Pinpoint the cell where the given text exists, returning its (X, Y) midpoint coordinate. 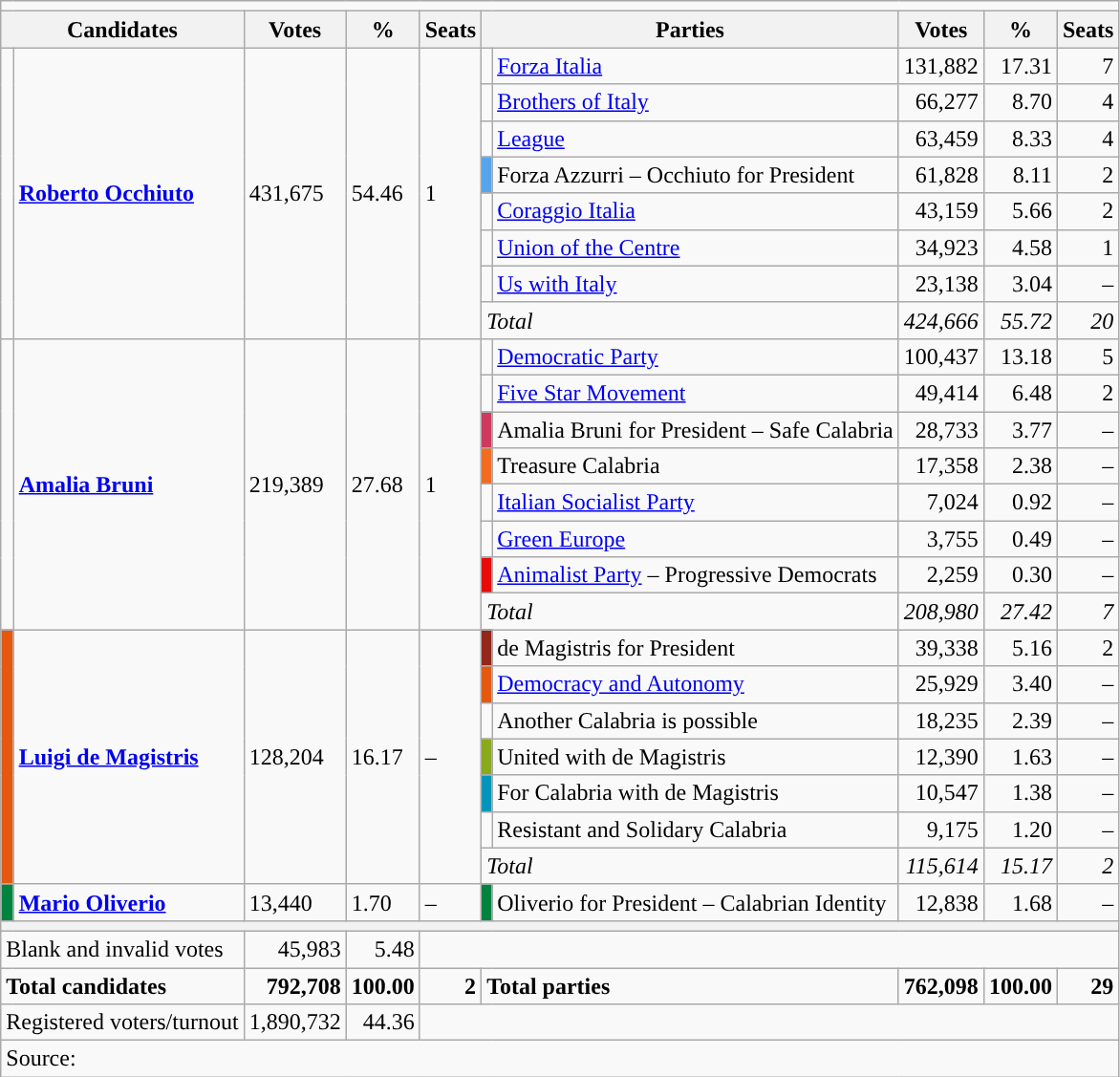
17.31 (1021, 66)
115,614 (940, 866)
61,828 (940, 175)
United with de Magistris (696, 757)
League (696, 139)
45,983 (294, 949)
Forza Italia (696, 66)
Coraggio Italia (696, 211)
1.38 (1021, 793)
Animalist Party – Progressive Democrats (696, 575)
15.17 (1021, 866)
5.66 (1021, 211)
Resistant and Solidary Calabria (696, 829)
55.72 (1021, 320)
Democratic Party (696, 356)
18,235 (940, 721)
17,358 (940, 466)
13,440 (294, 902)
Source: (560, 1059)
43,159 (940, 211)
8.33 (1021, 139)
6.48 (1021, 393)
12,838 (940, 902)
5.16 (1021, 648)
16.17 (382, 757)
0.30 (1021, 575)
20 (1088, 320)
Blank and invalid votes (122, 949)
10,547 (940, 793)
128,204 (294, 757)
5 (1088, 356)
3,755 (940, 539)
13.18 (1021, 356)
Total parties (690, 985)
4.58 (1021, 248)
1.70 (382, 902)
34,923 (940, 248)
25,929 (940, 684)
Green Europe (696, 539)
63,459 (940, 139)
Us with Italy (696, 284)
29 (1088, 985)
219,389 (294, 484)
Italian Socialist Party (696, 503)
27.68 (382, 484)
2,259 (940, 575)
0.92 (1021, 503)
54.46 (382, 193)
66,277 (940, 102)
1.20 (1021, 829)
131,882 (940, 66)
8.70 (1021, 102)
27.42 (1021, 612)
3.40 (1021, 684)
424,666 (940, 320)
Another Calabria is possible (696, 721)
Five Star Movement (696, 393)
Parties (690, 30)
Candidates (122, 30)
792,708 (294, 985)
Registered voters/turnout (122, 1023)
2.39 (1021, 721)
Amalia Bruni (128, 484)
100,437 (940, 356)
3.77 (1021, 429)
Mario Oliverio (128, 902)
1.63 (1021, 757)
Luigi de Magistris (128, 757)
23,138 (940, 284)
Brothers of Italy (696, 102)
49,414 (940, 393)
0.49 (1021, 539)
8.11 (1021, 175)
1,890,732 (294, 1023)
Total candidates (122, 985)
44.36 (382, 1023)
1.68 (1021, 902)
3.04 (1021, 284)
Roberto Occhiuto (128, 193)
Oliverio for President – Calabrian Identity (696, 902)
Democracy and Autonomy (696, 684)
Treasure Calabria (696, 466)
Forza Azzurri – Occhiuto for President (696, 175)
de Magistris for President (696, 648)
5.48 (382, 949)
Amalia Bruni for President – Safe Calabria (696, 429)
Union of the Centre (696, 248)
431,675 (294, 193)
For Calabria with de Magistris (696, 793)
12,390 (940, 757)
28,733 (940, 429)
2.38 (1021, 466)
208,980 (940, 612)
762,098 (940, 985)
39,338 (940, 648)
9,175 (940, 829)
7,024 (940, 503)
